Output the [x, y] coordinate of the center of the cell containing the given text.  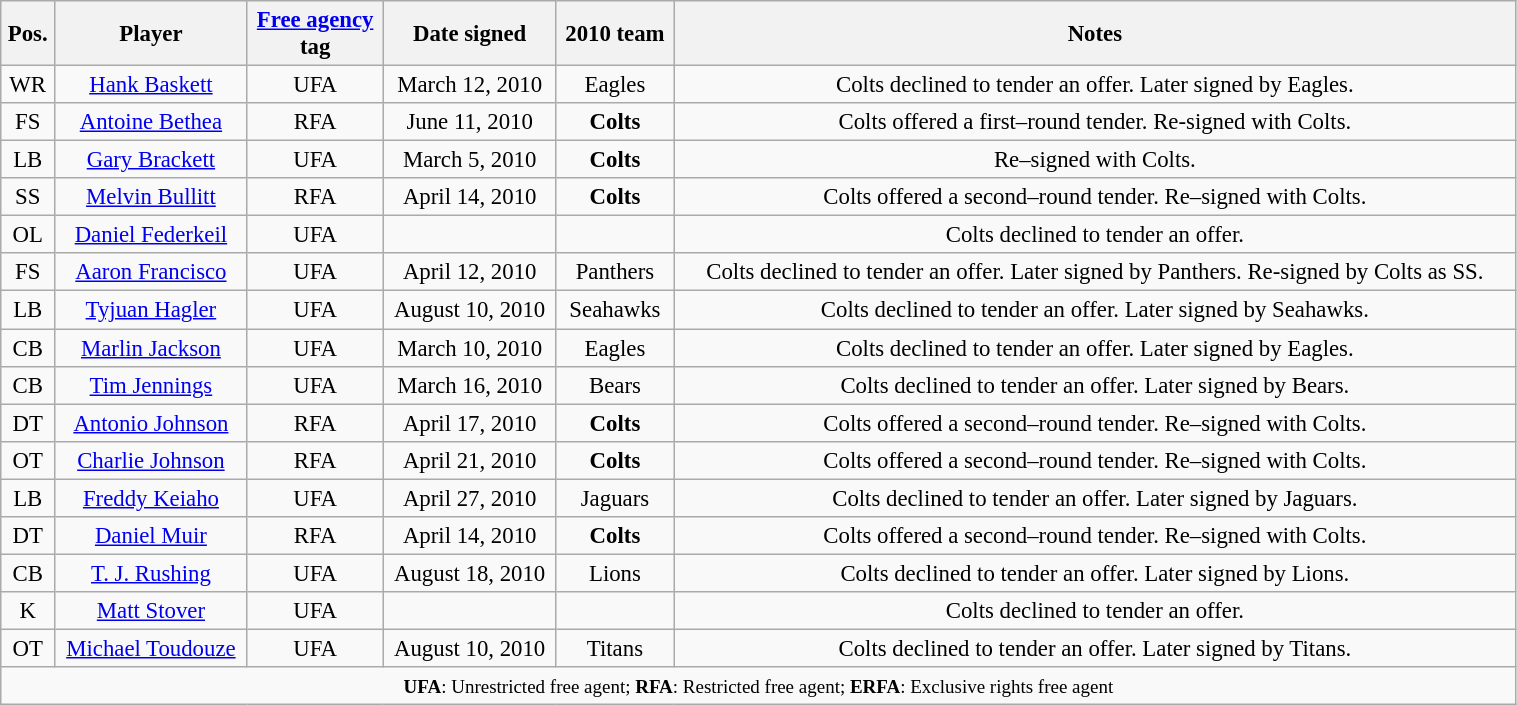
Tim Jennings [151, 385]
June 11, 2010 [470, 122]
T. J. Rushing [151, 573]
August 18, 2010 [470, 573]
Daniel Federkeil [151, 235]
OL [28, 235]
Panthers [615, 273]
Colts declined to tender an offer. Later signed by Titans. [1095, 648]
WR [28, 85]
Free agencytag [315, 34]
Antonio Johnson [151, 423]
Aaron Francisco [151, 273]
Michael Toudouze [151, 648]
Seahawks [615, 310]
April 12, 2010 [470, 273]
2010 team [615, 34]
Colts declined to tender an offer. Later signed by Bears. [1095, 385]
Melvin Bullitt [151, 197]
March 5, 2010 [470, 160]
April 27, 2010 [470, 498]
Re–signed with Colts. [1095, 160]
Notes [1095, 34]
April 17, 2010 [470, 423]
Lions [615, 573]
K [28, 611]
March 16, 2010 [470, 385]
Colts declined to tender an offer. Later signed by Lions. [1095, 573]
Pos. [28, 34]
Hank Baskett [151, 85]
Matt Stover [151, 611]
Marlin Jackson [151, 348]
Date signed [470, 34]
Bears [615, 385]
March 10, 2010 [470, 348]
Colts offered a first–round tender. Re-signed with Colts. [1095, 122]
Daniel Muir [151, 536]
Antoine Bethea [151, 122]
Charlie Johnson [151, 460]
Colts declined to tender an offer. Later signed by Jaguars. [1095, 498]
Freddy Keiaho [151, 498]
Colts declined to tender an offer. Later signed by Panthers. Re-signed by Colts as SS. [1095, 273]
Tyjuan Hagler [151, 310]
Gary Brackett [151, 160]
Jaguars [615, 498]
UFA: Unrestricted free agent; RFA: Restricted free agent; ERFA: Exclusive rights free agent [758, 686]
Titans [615, 648]
Player [151, 34]
SS [28, 197]
March 12, 2010 [470, 85]
April 21, 2010 [470, 460]
Colts declined to tender an offer. Later signed by Seahawks. [1095, 310]
